From the cell containing the given text, extract its center point as (x, y) coordinate. 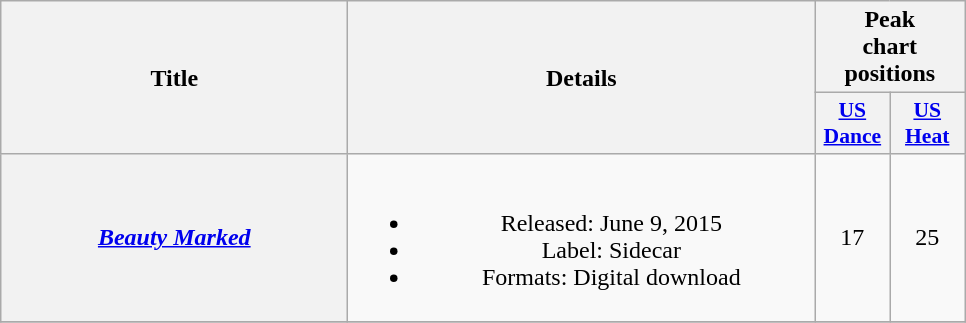
Details (582, 78)
25 (928, 238)
Released: June 9, 2015Label: SidecarFormats: Digital download (582, 238)
USDance (852, 124)
USHeat (928, 124)
Peakchartpositions (890, 47)
Beauty Marked (174, 238)
17 (852, 238)
Title (174, 78)
